From the cell containing the given text, extract its center point as [x, y] coordinate. 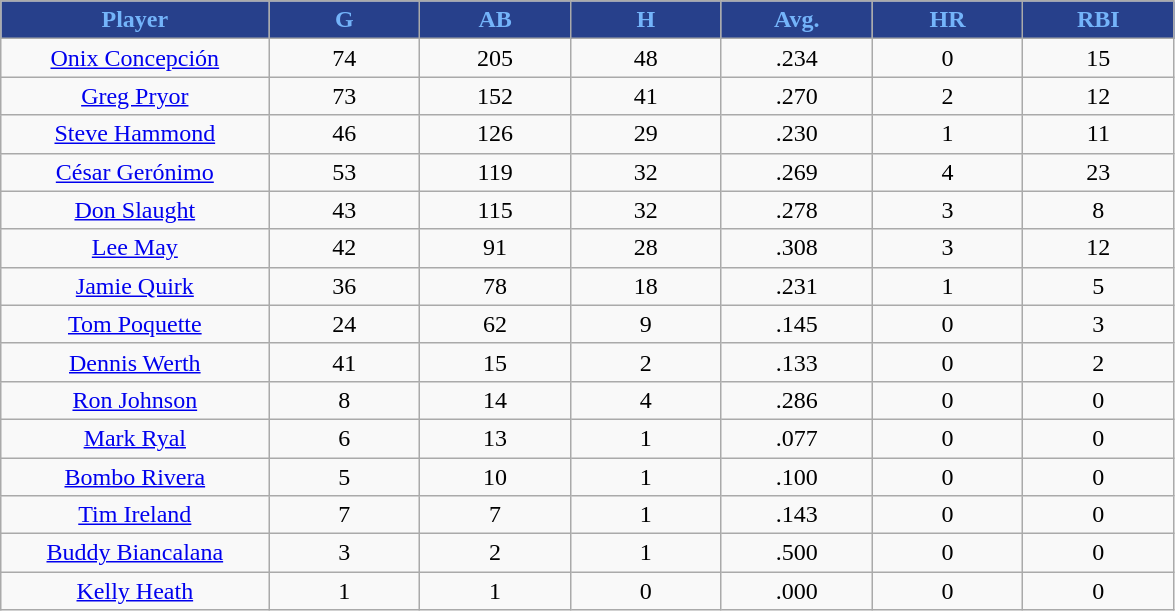
Tom Poquette [135, 324]
Onix Concepción [135, 58]
24 [344, 324]
.286 [796, 400]
43 [344, 210]
.308 [796, 248]
36 [344, 286]
74 [344, 58]
.231 [796, 286]
.100 [796, 477]
205 [496, 58]
Kelly Heath [135, 591]
.143 [796, 515]
29 [646, 134]
AB [496, 20]
Jamie Quirk [135, 286]
RBI [1098, 20]
Greg Pryor [135, 96]
Lee May [135, 248]
HR [948, 20]
Mark Ryal [135, 438]
Tim Ireland [135, 515]
.270 [796, 96]
6 [344, 438]
H [646, 20]
48 [646, 58]
13 [496, 438]
28 [646, 248]
Dennis Werth [135, 362]
.145 [796, 324]
119 [496, 172]
G [344, 20]
18 [646, 286]
.269 [796, 172]
César Gerónimo [135, 172]
78 [496, 286]
9 [646, 324]
.133 [796, 362]
.234 [796, 58]
10 [496, 477]
115 [496, 210]
Ron Johnson [135, 400]
.000 [796, 591]
23 [1098, 172]
11 [1098, 134]
73 [344, 96]
14 [496, 400]
42 [344, 248]
.500 [796, 553]
Steve Hammond [135, 134]
.230 [796, 134]
Player [135, 20]
91 [496, 248]
Avg. [796, 20]
46 [344, 134]
Don Slaught [135, 210]
.278 [796, 210]
126 [496, 134]
62 [496, 324]
53 [344, 172]
Buddy Biancalana [135, 553]
Bombo Rivera [135, 477]
.077 [796, 438]
152 [496, 96]
